Extract the [X, Y] coordinate from the center of the cell holding the provided text.  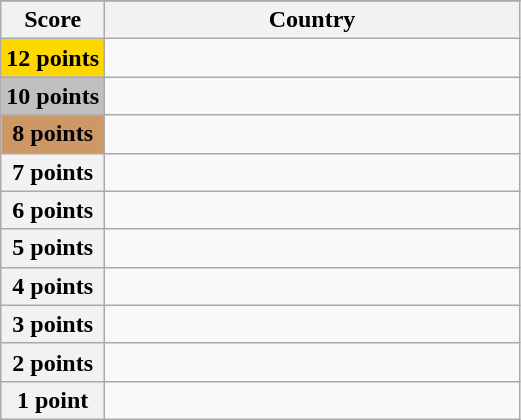
Country [312, 20]
2 points [53, 362]
6 points [53, 210]
3 points [53, 324]
12 points [53, 58]
8 points [53, 134]
4 points [53, 286]
7 points [53, 172]
Score [53, 20]
5 points [53, 248]
1 point [53, 400]
10 points [53, 96]
